Capture the cell that displays the provided text and extract its (X, Y) central coordinate. 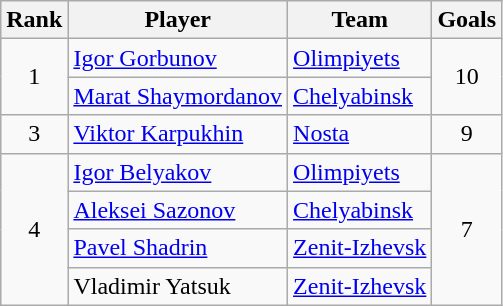
Viktor Karpukhin (178, 134)
Goals (467, 20)
Vladimir Yatsuk (178, 286)
Igor Gorbunov (178, 58)
Nosta (360, 134)
Marat Shaymordanov (178, 96)
10 (467, 77)
1 (34, 77)
Team (360, 20)
Igor Belyakov (178, 172)
4 (34, 229)
Rank (34, 20)
7 (467, 229)
Player (178, 20)
Aleksei Sazonov (178, 210)
9 (467, 134)
3 (34, 134)
Pavel Shadrin (178, 248)
